Capture the cell that displays the provided text and extract its (X, Y) central coordinate. 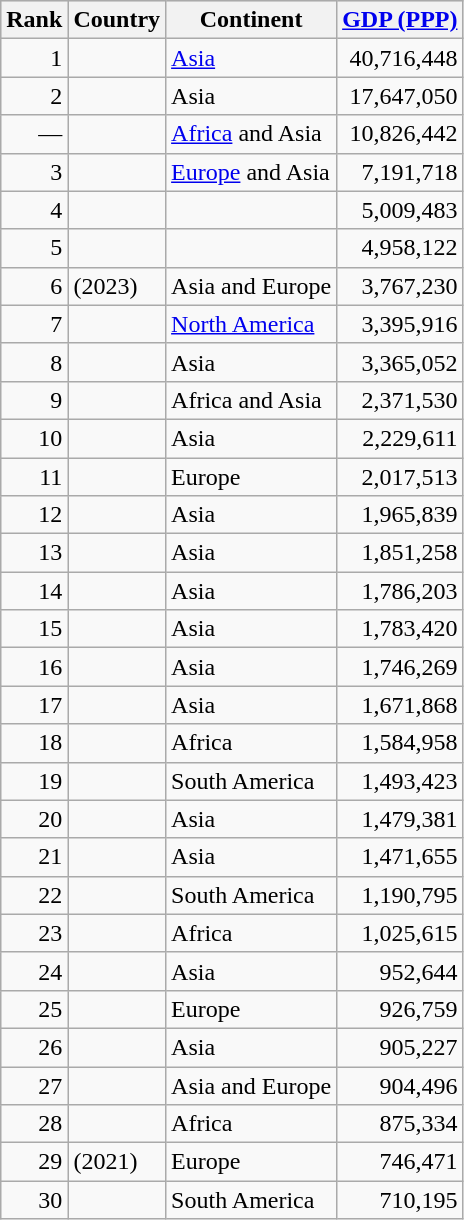
3 (34, 172)
15 (34, 629)
7,191,718 (400, 172)
10,826,442 (400, 134)
1,190,795 (400, 895)
Continent (252, 20)
10 (34, 438)
710,195 (400, 1200)
2,229,611 (400, 438)
3,365,052 (400, 362)
18 (34, 743)
17 (34, 705)
Country (117, 20)
4 (34, 210)
GDP (PPP) (400, 20)
5,009,483 (400, 210)
1,746,269 (400, 667)
1,851,258 (400, 553)
Europe and Asia (252, 172)
23 (34, 933)
(2023) (117, 286)
1,671,868 (400, 705)
8 (34, 362)
1,965,839 (400, 515)
1,584,958 (400, 743)
24 (34, 971)
North America (252, 324)
2,371,530 (400, 400)
3,767,230 (400, 286)
(2021) (117, 1162)
746,471 (400, 1162)
952,644 (400, 971)
2,017,513 (400, 477)
28 (34, 1124)
1,479,381 (400, 819)
905,227 (400, 1047)
1,493,423 (400, 781)
6 (34, 286)
5 (34, 248)
875,334 (400, 1124)
1 (34, 58)
926,759 (400, 1009)
14 (34, 591)
12 (34, 515)
2 (34, 96)
4,958,122 (400, 248)
1,783,420 (400, 629)
— (34, 134)
1,471,655 (400, 857)
Rank (34, 20)
19 (34, 781)
7 (34, 324)
25 (34, 1009)
27 (34, 1085)
13 (34, 553)
17,647,050 (400, 96)
16 (34, 667)
26 (34, 1047)
11 (34, 477)
3,395,916 (400, 324)
1,025,615 (400, 933)
29 (34, 1162)
20 (34, 819)
40,716,448 (400, 58)
30 (34, 1200)
22 (34, 895)
21 (34, 857)
1,786,203 (400, 591)
9 (34, 400)
904,496 (400, 1085)
